From the cell containing the given text, extract its center point as [X, Y] coordinate. 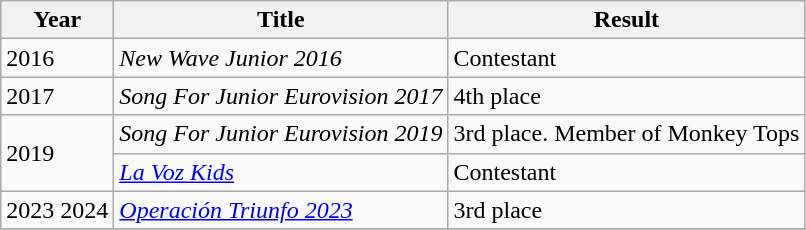
2017 [58, 96]
Year [58, 20]
New Wave Junior 2016 [281, 58]
Operación Triunfo 2023 [281, 210]
Song For Junior Eurovision 2017 [281, 96]
2023 2024 [58, 210]
3rd place. Member of Monkey Tops [626, 134]
La Voz Kids [281, 172]
2019 [58, 153]
2016 [58, 58]
Title [281, 20]
3rd place [626, 210]
Song For Junior Eurovision 2019 [281, 134]
Result [626, 20]
4th place [626, 96]
